Output the [X, Y] coordinate of the center of the cell containing the given text.  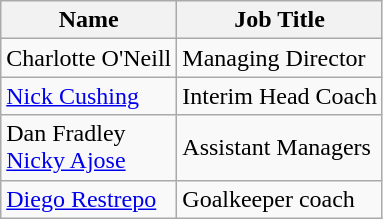
Managing Director [280, 58]
Diego Restrepo [89, 199]
Goalkeeper coach [280, 199]
Charlotte O'Neill [89, 58]
Assistant Managers [280, 148]
Interim Head Coach [280, 96]
Nick Cushing [89, 96]
Dan Fradley Nicky Ajose [89, 148]
Name [89, 20]
Job Title [280, 20]
